Scan for the cell matching the given text and deliver its [x, y] coordinate at center. 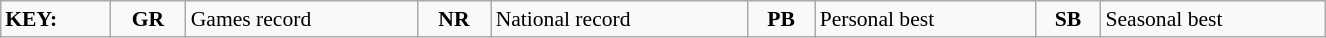
National record [620, 19]
Games record [302, 19]
NR [454, 19]
Personal best [926, 19]
SB [1068, 19]
GR [148, 19]
Seasonal best [1212, 19]
PB [782, 19]
KEY: [55, 19]
